Scan for the cell matching the given text and deliver its [x, y] coordinate at center. 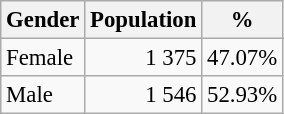
% [242, 20]
Male [43, 95]
1 375 [144, 58]
Female [43, 58]
Gender [43, 20]
47.07% [242, 58]
1 546 [144, 95]
Population [144, 20]
52.93% [242, 95]
